From the cell containing the given text, extract its center point as [x, y] coordinate. 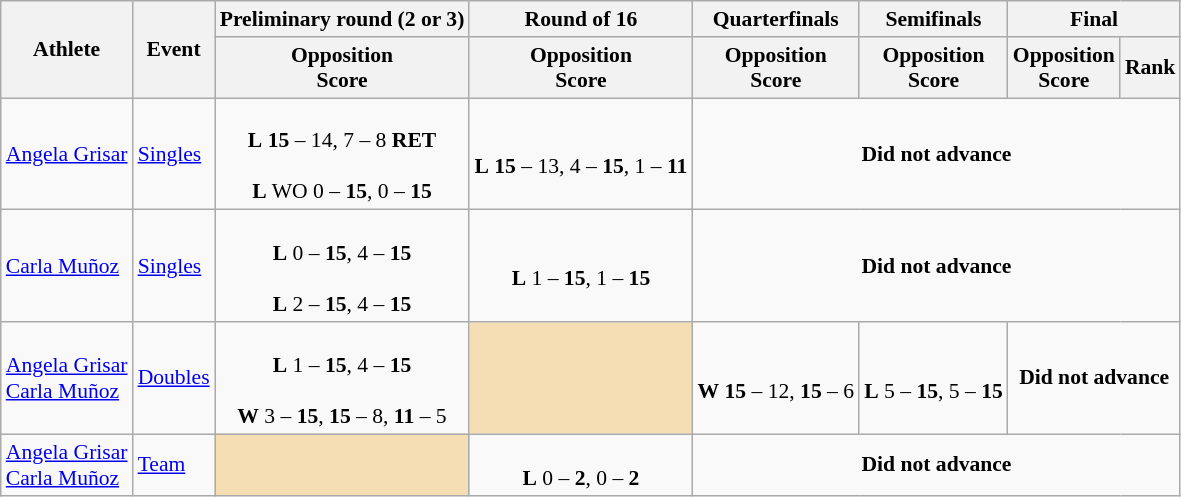
Semifinals [934, 19]
Final [1094, 19]
Athlete [67, 50]
Carla Muñoz [67, 266]
L 1 – 15, 4 – 15W 3 – 15, 15 – 8, 11 – 5 [342, 378]
Angela Grisar [67, 154]
L 5 – 15, 5 – 15 [934, 378]
Round of 16 [580, 19]
Team [174, 464]
L 15 – 14, 7 – 8 RETL WO 0 – 15, 0 – 15 [342, 154]
Event [174, 50]
L 15 – 13, 4 – 15, 1 – 11 [580, 154]
L 0 – 2, 0 – 2 [580, 464]
Doubles [174, 378]
L 0 – 15, 4 – 15L 2 – 15, 4 – 15 [342, 266]
L 1 – 15, 1 – 15 [580, 266]
Rank [1150, 68]
Quarterfinals [776, 19]
W 15 – 12, 15 – 6 [776, 378]
Preliminary round (2 or 3) [342, 19]
